Return the (x, y) coordinate for the center point of the cell that contains the specified text.  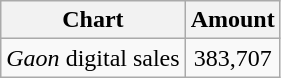
Gaon digital sales (93, 58)
Amount (232, 20)
Chart (93, 20)
383,707 (232, 58)
